Detect which cell encompasses the target text, then output its (X, Y) center coordinate. 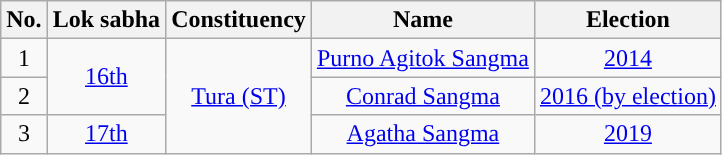
2014 (628, 58)
3 (24, 134)
Tura (ST) (239, 96)
2 (24, 96)
Purno Agitok Sangma (422, 58)
Election (628, 20)
2019 (628, 134)
Agatha Sangma (422, 134)
2016 (by election) (628, 96)
Constituency (239, 20)
1 (24, 58)
16th (106, 77)
Lok sabha (106, 20)
17th (106, 134)
Name (422, 20)
No. (24, 20)
Conrad Sangma (422, 96)
